Provide the [X, Y] coordinate of the cell's center where the given text is located.  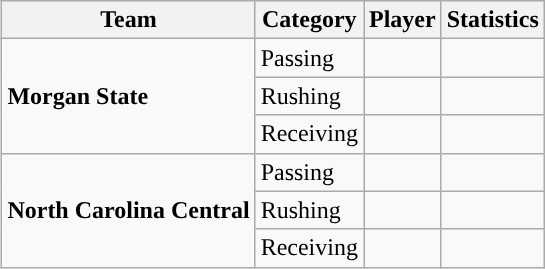
Category [309, 20]
North Carolina Central [128, 210]
Player [403, 20]
Morgan State [128, 96]
Statistics [492, 20]
Team [128, 20]
